Detect which cell encompasses the target text, then output its [x, y] center coordinate. 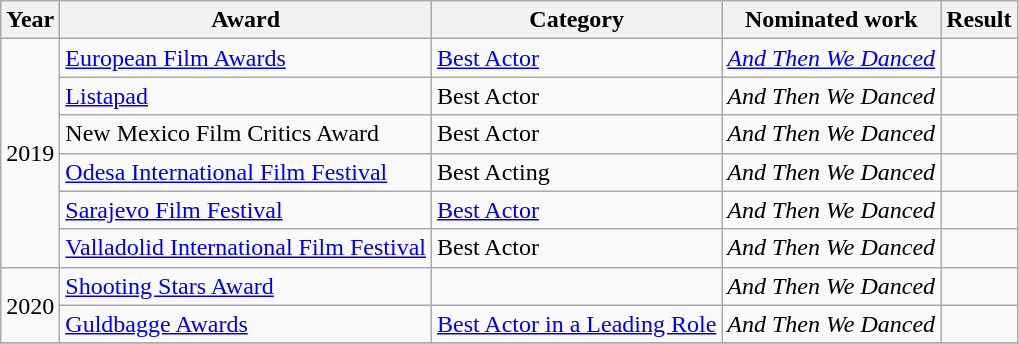
2019 [30, 153]
European Film Awards [246, 58]
Sarajevo Film Festival [246, 210]
New Mexico Film Critics Award [246, 134]
2020 [30, 305]
Shooting Stars Award [246, 286]
Category [576, 20]
Year [30, 20]
Best Acting [576, 172]
Guldbagge Awards [246, 324]
Best Actor in a Leading Role [576, 324]
Listapad [246, 96]
Result [979, 20]
Valladolid International Film Festival [246, 248]
Nominated work [832, 20]
Odesa International Film Festival [246, 172]
Award [246, 20]
